Detect which cell encompasses the target text, then output its (x, y) center coordinate. 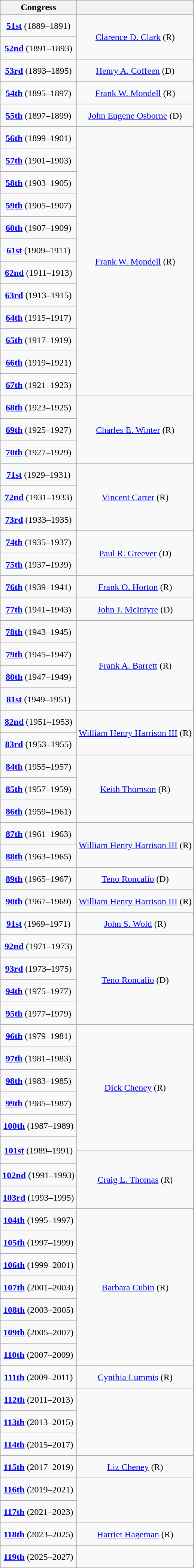
85th (1957–1959) (39, 789)
71st (1929–1931) (39, 475)
81st (1949–1951) (39, 699)
John J. McIntyre (D) (135, 609)
70th (1927–1929) (39, 452)
116th (2019–2021) (39, 1489)
Congress (39, 7)
63rd (1913–1915) (39, 295)
62nd (1911–1913) (39, 273)
107th (2001–2003) (39, 1287)
84th (1955–1957) (39, 767)
97th (1981–1983) (39, 1058)
69th (1925–1927) (39, 430)
88th (1963–1965) (39, 856)
102nd (1991–1993) (39, 1175)
80th (1947–1949) (39, 677)
Keith Thomson (R) (135, 789)
95th (1977–1979) (39, 1014)
57th (1901–1903) (39, 161)
79th (1945–1947) (39, 654)
Barbara Cubin (R) (135, 1287)
74th (1935–1937) (39, 542)
100th (1987–1989) (39, 1126)
John Eugene Osborne (D) (135, 116)
115th (2017–2019) (39, 1467)
Cynthia Lummis (R) (135, 1377)
66th (1919–1921) (39, 363)
93rd (1973–1975) (39, 969)
59th (1905–1907) (39, 205)
117th (2021–2023) (39, 1512)
114th (2015–2017) (39, 1445)
72nd (1931–1933) (39, 497)
113th (2013–2015) (39, 1422)
86th (1959–1961) (39, 811)
98th (1983–1985) (39, 1081)
Harriet Hageman (R) (135, 1534)
55th (1897–1899) (39, 116)
60th (1907–1909) (39, 228)
64th (1915–1917) (39, 318)
77th (1941–1943) (39, 609)
118th (2023–2025) (39, 1534)
111th (2009–2011) (39, 1377)
119th (2025–2027) (39, 1557)
104th (1995–1997) (39, 1220)
Liz Cheney (R) (135, 1467)
Frank A. Barrett (R) (135, 666)
Paul R. Greever (D) (135, 553)
94th (1975–1977) (39, 991)
82nd (1951–1953) (39, 722)
John S. Wold (R) (135, 924)
76th (1939–1941) (39, 587)
75th (1937–1939) (39, 565)
51st (1889–1891) (39, 26)
78th (1943–1945) (39, 632)
110th (2007–2009) (39, 1355)
109th (2005–2007) (39, 1332)
Clarence D. Clark (R) (135, 37)
56th (1899–1901) (39, 138)
91st (1969–1971) (39, 924)
Vincent Carter (R) (135, 497)
Dick Cheney (R) (135, 1088)
73rd (1933–1935) (39, 520)
106th (1999–2001) (39, 1265)
58th (1903–1905) (39, 183)
101st (1989–1991) (39, 1150)
90th (1967–1969) (39, 901)
96th (1979–1981) (39, 1036)
65th (1917–1919) (39, 340)
61st (1909–1911) (39, 250)
89th (1965–1967) (39, 879)
105th (1997–1999) (39, 1243)
54th (1895–1897) (39, 93)
Craig L. Thomas (R) (135, 1180)
67th (1921–1923) (39, 385)
92nd (1971–1973) (39, 946)
83rd (1953–1955) (39, 744)
52nd (1891–1893) (39, 48)
Frank O. Horton (R) (135, 587)
68th (1923–1925) (39, 407)
87th (1961–1963) (39, 834)
53rd (1893–1895) (39, 71)
99th (1985–1987) (39, 1103)
112th (2011–2013) (39, 1400)
Charles E. Winter (R) (135, 430)
103rd (1993–1995) (39, 1198)
Henry A. Coffeen (D) (135, 71)
108th (2003–2005) (39, 1310)
